For the text-containing cell, return its midpoint in (x, y) coordinate format. 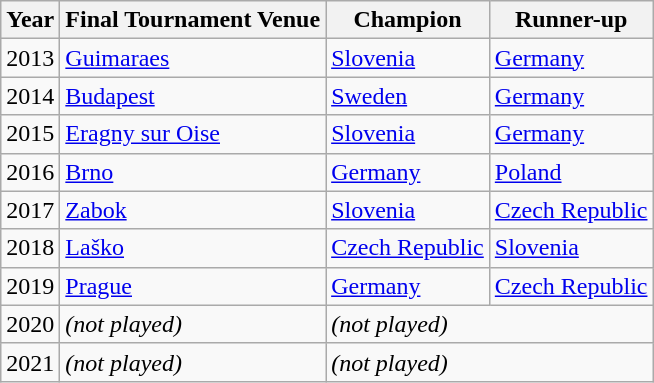
Champion (408, 20)
Sweden (408, 96)
Budapest (193, 96)
2018 (30, 248)
2013 (30, 58)
2015 (30, 134)
Zabok (193, 210)
Eragny sur Oise (193, 134)
2016 (30, 172)
2019 (30, 286)
Guimaraes (193, 58)
Final Tournament Venue (193, 20)
Poland (571, 172)
2021 (30, 362)
2014 (30, 96)
2020 (30, 324)
Year (30, 20)
Runner-up (571, 20)
Prague (193, 286)
Laško (193, 248)
2017 (30, 210)
Brno (193, 172)
